Output the (x, y) coordinate of the center of the cell containing the given text.  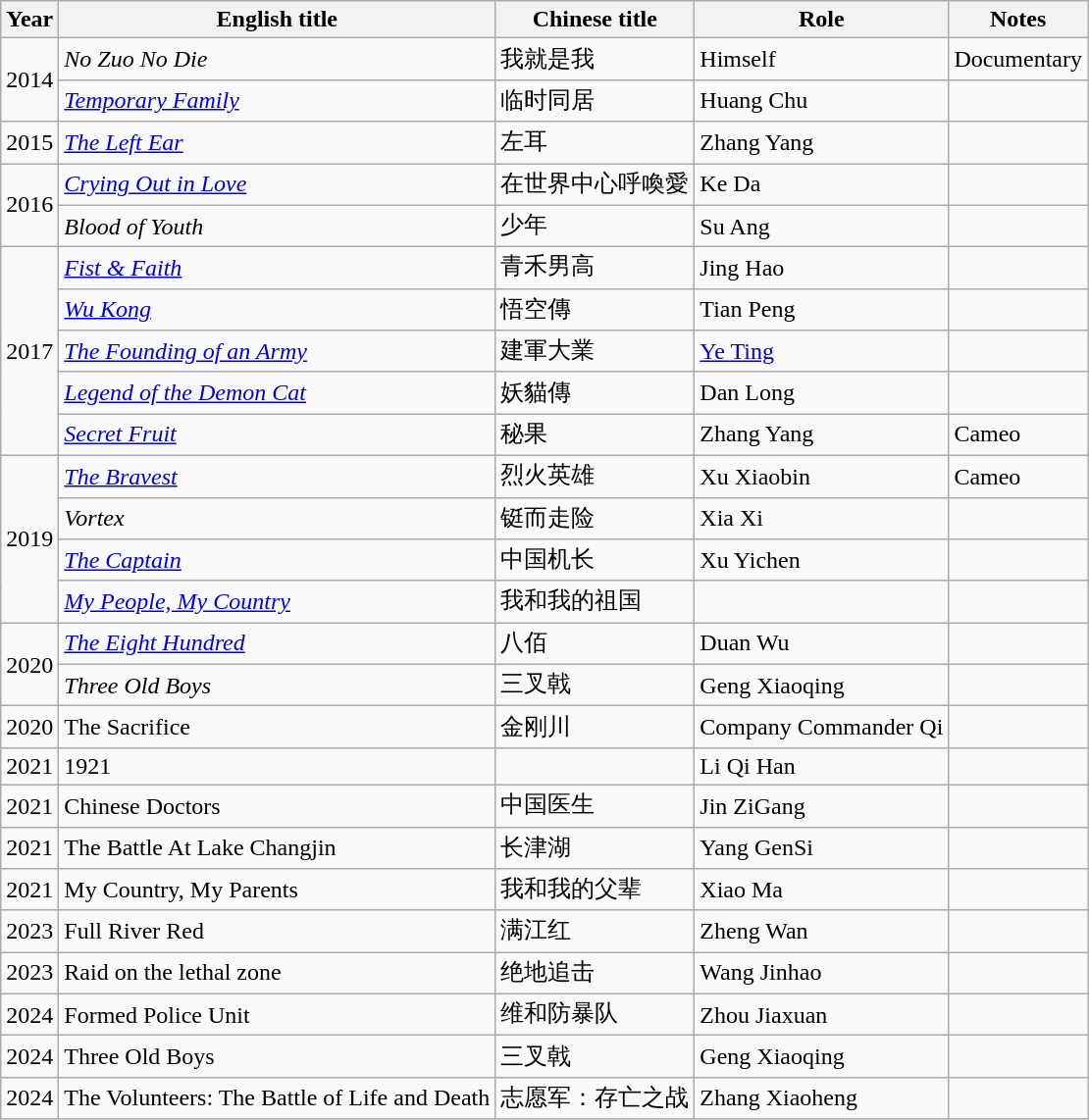
长津湖 (595, 847)
Temporary Family (277, 100)
The Volunteers: The Battle of Life and Death (277, 1098)
Blood of Youth (277, 226)
志愿军：存亡之战 (595, 1098)
Xiao Ma (822, 891)
中国机长 (595, 561)
少年 (595, 226)
No Zuo No Die (277, 59)
青禾男高 (595, 269)
Full River Red (277, 932)
Raid on the lethal zone (277, 973)
1921 (277, 766)
Tian Peng (822, 310)
Zhou Jiaxuan (822, 1014)
2019 (29, 538)
我和我的父辈 (595, 891)
Jin ZiGang (822, 806)
临时同居 (595, 100)
Xia Xi (822, 518)
Legend of the Demon Cat (277, 392)
Wang Jinhao (822, 973)
2016 (29, 204)
The Captain (277, 561)
Fist & Faith (277, 269)
Duan Wu (822, 643)
Zhang Xiaoheng (822, 1098)
My Country, My Parents (277, 891)
我和我的祖国 (595, 602)
Formed Police Unit (277, 1014)
Ye Ting (822, 351)
My People, My Country (277, 602)
在世界中心呼喚愛 (595, 184)
Huang Chu (822, 100)
Ke Da (822, 184)
悟空傳 (595, 310)
The Eight Hundred (277, 643)
Su Ang (822, 226)
The Founding of an Army (277, 351)
金刚川 (595, 728)
Chinese title (595, 20)
Vortex (277, 518)
铤而走险 (595, 518)
Notes (1018, 20)
中国医生 (595, 806)
2014 (29, 80)
Crying Out in Love (277, 184)
维和防暴队 (595, 1014)
Jing Hao (822, 269)
The Left Ear (277, 143)
Wu Kong (277, 310)
Li Qi Han (822, 766)
我就是我 (595, 59)
Role (822, 20)
Documentary (1018, 59)
秘果 (595, 435)
Xu Xiaobin (822, 477)
Xu Yichen (822, 561)
Chinese Doctors (277, 806)
左耳 (595, 143)
妖貓傳 (595, 392)
Company Commander Qi (822, 728)
Dan Long (822, 392)
Secret Fruit (277, 435)
The Sacrifice (277, 728)
The Battle At Lake Changjin (277, 847)
Himself (822, 59)
满江红 (595, 932)
建軍大業 (595, 351)
Zheng Wan (822, 932)
2017 (29, 351)
烈火英雄 (595, 477)
2015 (29, 143)
Year (29, 20)
绝地追击 (595, 973)
Yang GenSi (822, 847)
English title (277, 20)
The Bravest (277, 477)
八佰 (595, 643)
